Search for the cell housing the specified text and yield its (X, Y) center coordinate. 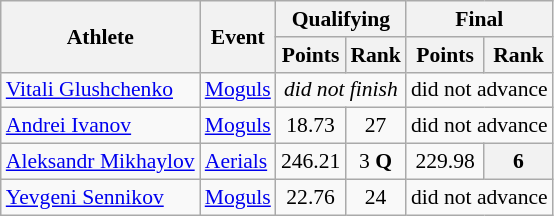
Aleksandr Mikhaylov (100, 162)
18.73 (310, 126)
27 (376, 126)
Aerials (238, 162)
246.21 (310, 162)
Athlete (100, 36)
did not finish (341, 90)
Yevgeni Sennikov (100, 197)
Final (480, 19)
22.76 (310, 197)
Andrei Ivanov (100, 126)
Qualifying (341, 19)
3 Q (376, 162)
229.98 (445, 162)
24 (376, 197)
6 (518, 162)
Vitali Glushchenko (100, 90)
Event (238, 36)
